Output the (x, y) coordinate of the center of the cell containing the given text.  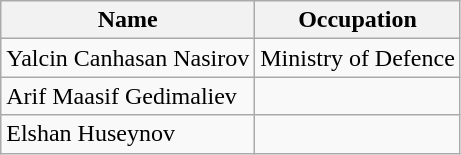
Ministry of Defence (358, 58)
Name (128, 20)
Arif Maasif Gedimaliev (128, 96)
Yalcin Canhasan Nasirov (128, 58)
Elshan Huseynov (128, 134)
Occupation (358, 20)
